Determine the [x, y] coordinate at the center of the cell enclosing the given text.  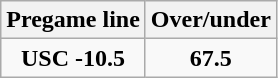
67.5 [210, 58]
Over/under [210, 20]
Pregame line [74, 20]
USC -10.5 [74, 58]
